Scan for the cell matching the given text and deliver its [X, Y] coordinate at center. 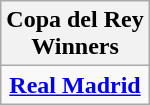
Real Madrid [75, 85]
Copa del ReyWinners [75, 34]
